Locate the cell with the specified text and output its (X, Y) center coordinate. 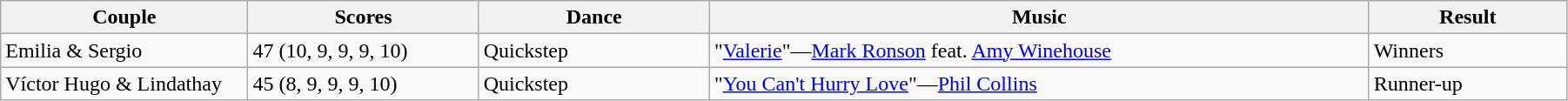
"You Can't Hurry Love"—Phil Collins (1039, 84)
"Valerie"—Mark Ronson feat. Amy Winehouse (1039, 50)
Couple (124, 17)
Runner-up (1467, 84)
Dance (593, 17)
Result (1467, 17)
Víctor Hugo & Lindathay (124, 84)
Emilia & Sergio (124, 50)
Music (1039, 17)
Winners (1467, 50)
47 (10, 9, 9, 9, 10) (364, 50)
Scores (364, 17)
45 (8, 9, 9, 9, 10) (364, 84)
